From the cell containing the given text, extract its center point as (x, y) coordinate. 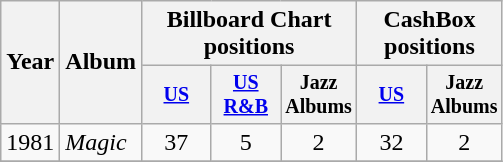
Album (101, 62)
USR&B (246, 94)
5 (246, 142)
1981 (30, 142)
37 (176, 142)
Billboard Chart positions (250, 34)
CashBox positions (430, 34)
Year (30, 62)
Magic (101, 142)
32 (392, 142)
